Locate the cell with the specified text and output its (X, Y) center coordinate. 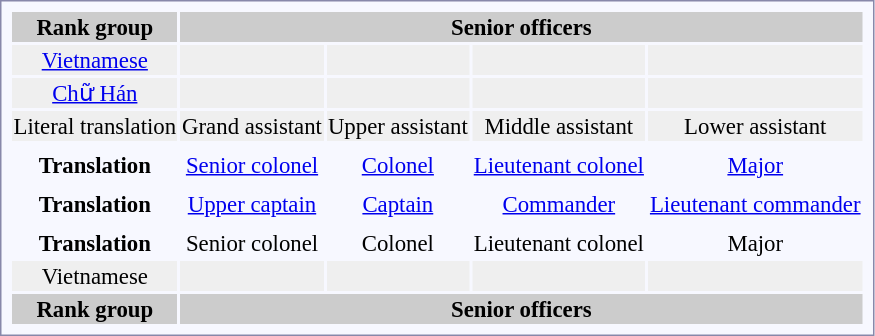
Chữ Hán (95, 93)
Commander (558, 204)
Literal translation (95, 126)
Captain (398, 204)
Middle assistant (558, 126)
Grand assistant (252, 126)
Upper assistant (398, 126)
Lower assistant (755, 126)
Lieutenant commander (755, 204)
Upper captain (252, 204)
